Extract the (X, Y) coordinate from the center of the cell holding the provided text.  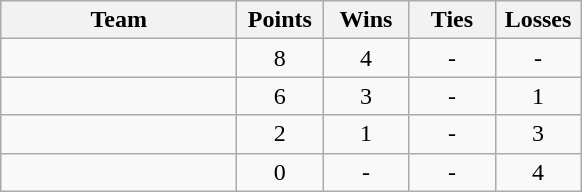
6 (280, 96)
Ties (452, 20)
Losses (538, 20)
8 (280, 58)
2 (280, 134)
Wins (366, 20)
Team (119, 20)
0 (280, 172)
Points (280, 20)
